Pinpoint the cell where the given text exists, returning its [X, Y] midpoint coordinate. 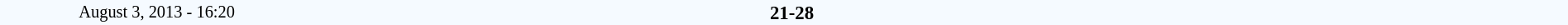
August 3, 2013 - 16:20 [157, 12]
21-28 [791, 12]
